From the cell containing the given text, extract its center point as (x, y) coordinate. 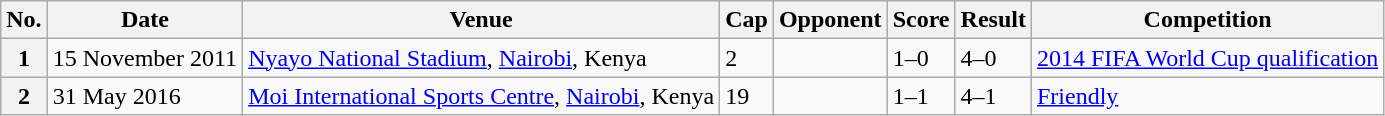
15 November 2011 (144, 58)
Friendly (1207, 96)
Venue (482, 20)
1–0 (921, 58)
Cap (747, 20)
Nyayo National Stadium, Nairobi, Kenya (482, 58)
4–0 (993, 58)
Competition (1207, 20)
Moi International Sports Centre, Nairobi, Kenya (482, 96)
1–1 (921, 96)
19 (747, 96)
1 (24, 58)
No. (24, 20)
4–1 (993, 96)
31 May 2016 (144, 96)
Date (144, 20)
Score (921, 20)
2014 FIFA World Cup qualification (1207, 58)
Result (993, 20)
Opponent (830, 20)
